Locate the cell with the specified text and output its (x, y) center coordinate. 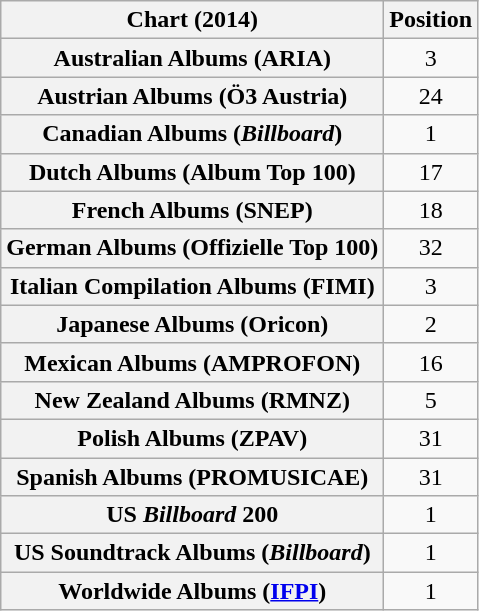
17 (431, 172)
Australian Albums (ARIA) (192, 58)
German Albums (Offizielle Top 100) (192, 248)
Japanese Albums (Oricon) (192, 324)
2 (431, 324)
US Soundtrack Albums (Billboard) (192, 553)
Spanish Albums (PROMUSICAE) (192, 477)
US Billboard 200 (192, 515)
5 (431, 400)
Dutch Albums (Album Top 100) (192, 172)
Position (431, 20)
Polish Albums (ZPAV) (192, 438)
Austrian Albums (Ö3 Austria) (192, 96)
24 (431, 96)
18 (431, 210)
Canadian Albums (Billboard) (192, 134)
16 (431, 362)
32 (431, 248)
French Albums (SNEP) (192, 210)
Mexican Albums (AMPROFON) (192, 362)
Italian Compilation Albums (FIMI) (192, 286)
New Zealand Albums (RMNZ) (192, 400)
Worldwide Albums (IFPI) (192, 591)
Chart (2014) (192, 20)
